Search for the cell housing the specified text and yield its [x, y] center coordinate. 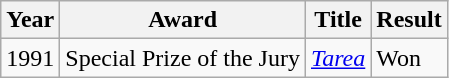
Year [30, 20]
Special Prize of the Jury [183, 58]
Won [409, 58]
1991 [30, 58]
Result [409, 20]
Award [183, 20]
Title [338, 20]
Tarea [338, 58]
